Provide the (X, Y) coordinate of the cell's center where the given text is located.  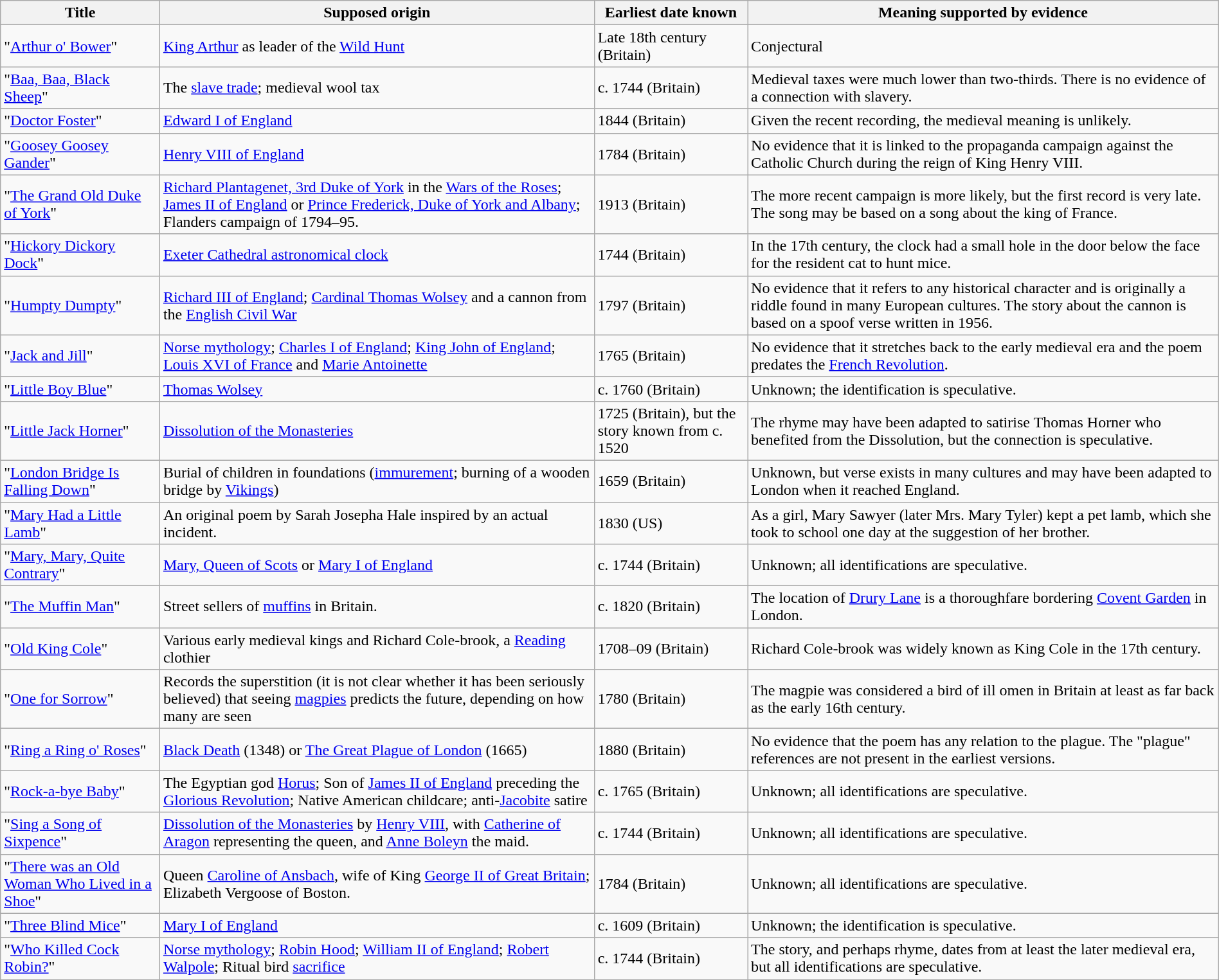
"Doctor Foster" (80, 121)
Supposed origin (377, 13)
King Arthur as leader of the Wild Hunt (377, 46)
"London Bridge Is Falling Down" (80, 481)
"The Grand Old Duke of York" (80, 204)
"Arthur o' Bower" (80, 46)
Exeter Cathedral astronomical clock (377, 254)
The more recent campaign is more likely, but the first record is very late. The song may be based on a song about the king of France. (984, 204)
c. 1820 (Britain) (671, 607)
1830 (US) (671, 523)
1780 (Britain) (671, 699)
c. 1609 (Britain) (671, 925)
Black Death (1348) or The Great Plague of London (1665) (377, 749)
1913 (Britain) (671, 204)
1725 (Britain), but the story known from c. 1520 (671, 431)
"Hickory Dickory Dock" (80, 254)
Meaning supported by evidence (984, 13)
Conjectural (984, 46)
Thomas Wolsey (377, 389)
"Humpty Dumpty" (80, 305)
"Three Blind Mice" (80, 925)
"Little Boy Blue" (80, 389)
The location of Drury Lane is a thoroughfare bordering Covent Garden in London. (984, 607)
Norse mythology; Robin Hood; William II of England; Robert Walpole; Ritual bird sacrifice (377, 959)
"One for Sorrow" (80, 699)
Henry VIII of England (377, 154)
"Goosey Goosey Gander" (80, 154)
No evidence that the poem has any relation to the plague. The "plague" references are not present in the earliest versions. (984, 749)
Medieval taxes were much lower than two-thirds. There is no evidence of a connection with slavery. (984, 87)
"There was an Old Woman Who Lived in a Shoe" (80, 884)
Street sellers of muffins in Britain. (377, 607)
1659 (Britain) (671, 481)
Mary I of England (377, 925)
c. 1760 (Britain) (671, 389)
"Sing a Song of Sixpence" (80, 833)
The slave trade; medieval wool tax (377, 87)
1880 (Britain) (671, 749)
Dissolution of the Monasteries (377, 431)
"Jack and Jill" (80, 356)
"Mary Had a Little Lamb" (80, 523)
Queen Caroline of Ansbach, wife of King George II of Great Britain; Elizabeth Vergoose of Boston. (377, 884)
In the 17th century, the clock had a small hole in the door below the face for the resident cat to hunt mice. (984, 254)
"Ring a Ring o' Roses" (80, 749)
"Who Killed Cock Robin?" (80, 959)
Earliest date known (671, 13)
1708–09 (Britain) (671, 649)
1797 (Britain) (671, 305)
c. 1765 (Britain) (671, 792)
Given the recent recording, the medieval meaning is unlikely. (984, 121)
No evidence that it is linked to the propaganda campaign against the Catholic Church during the reign of King Henry VIII. (984, 154)
"Rock-a-bye Baby" (80, 792)
An original poem by Sarah Josepha Hale inspired by an actual incident. (377, 523)
The rhyme may have been adapted to satirise Thomas Horner who benefited from the Dissolution, but the connection is speculative. (984, 431)
Edward I of England (377, 121)
"Little Jack Horner" (80, 431)
Unknown, but verse exists in many cultures and may have been adapted to London when it reached England. (984, 481)
"Mary, Mary, Quite Contrary" (80, 566)
As a girl, Mary Sawyer (later Mrs. Mary Tyler) kept a pet lamb, which she took to school one day at the suggestion of her brother. (984, 523)
The magpie was considered a bird of ill omen in Britain at least as far back as the early 16th century. (984, 699)
The Egyptian god Horus; Son of James II of England preceding the Glorious Revolution; Native American childcare; anti-Jacobite satire (377, 792)
1844 (Britain) (671, 121)
Mary, Queen of Scots or Mary I of England (377, 566)
Late 18th century (Britain) (671, 46)
Richard III of England; Cardinal Thomas Wolsey and a cannon from the English Civil War (377, 305)
Dissolution of the Monasteries by Henry VIII, with Catherine of Aragon representing the queen, and Anne Boleyn the maid. (377, 833)
Various early medieval kings and Richard Cole-brook, a Reading clothier (377, 649)
"Baa, Baa, Black Sheep" (80, 87)
1765 (Britain) (671, 356)
The story, and perhaps rhyme, dates from at least the later medieval era, but all identifications are speculative. (984, 959)
Title (80, 13)
1744 (Britain) (671, 254)
"Old King Cole" (80, 649)
Norse mythology; Charles I of England; King John of England; Louis XVI of France and Marie Antoinette (377, 356)
Burial of children in foundations (immurement; burning of a wooden bridge by Vikings) (377, 481)
No evidence that it stretches back to the early medieval era and the poem predates the French Revolution. (984, 356)
"The Muffin Man" (80, 607)
Richard Cole-brook was widely known as King Cole in the 17th century. (984, 649)
